Determine the (x, y) coordinate at the center of the cell enclosing the given text.  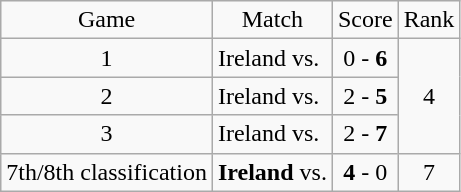
2 - 5 (365, 96)
3 (107, 134)
Match (272, 20)
4 - 0 (365, 172)
7 (429, 172)
2 - 7 (365, 134)
4 (429, 96)
1 (107, 58)
Game (107, 20)
0 - 6 (365, 58)
Rank (429, 20)
Score (365, 20)
7th/8th classification (107, 172)
2 (107, 96)
